Locate the cell with the specified text and output its [x, y] center coordinate. 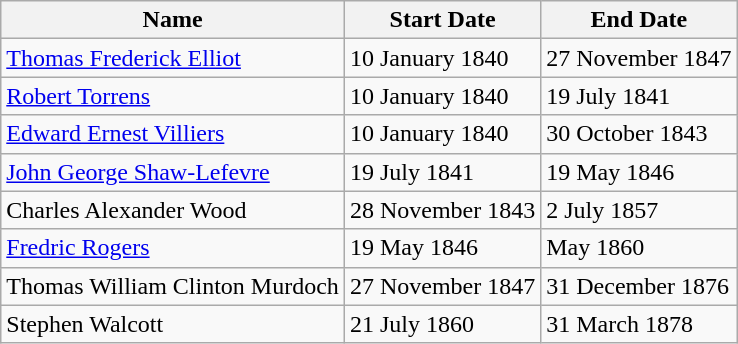
31 December 1876 [639, 286]
End Date [639, 20]
31 March 1878 [639, 324]
30 October 1843 [639, 134]
Name [173, 20]
May 1860 [639, 248]
28 November 1843 [442, 210]
Robert Torrens [173, 96]
John George Shaw-Lefevre [173, 172]
Thomas Frederick Elliot [173, 58]
21 July 1860 [442, 324]
2 July 1857 [639, 210]
Thomas William Clinton Murdoch [173, 286]
Charles Alexander Wood [173, 210]
Edward Ernest Villiers [173, 134]
Fredric Rogers [173, 248]
Start Date [442, 20]
Stephen Walcott [173, 324]
